For the text-containing cell, return its midpoint in (x, y) coordinate format. 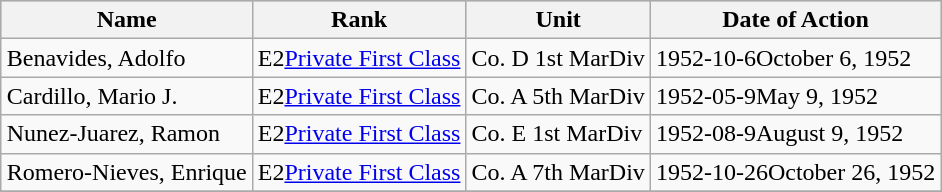
Rank (359, 20)
Benavides, Adolfo (126, 58)
Cardillo, Mario J. (126, 96)
Unit (558, 20)
Co. A 5th MarDiv (558, 96)
Date of Action (795, 20)
1952-05-9May 9, 1952 (795, 96)
Romero-Nieves, Enrique (126, 172)
1952-10-6October 6, 1952 (795, 58)
Nunez-Juarez, Ramon (126, 134)
Co. E 1st MarDiv (558, 134)
1952-10-26October 26, 1952 (795, 172)
Co. D 1st MarDiv (558, 58)
1952-08-9August 9, 1952 (795, 134)
Co. A 7th MarDiv (558, 172)
Name (126, 20)
